Locate the cell with the specified text and output its [X, Y] center coordinate. 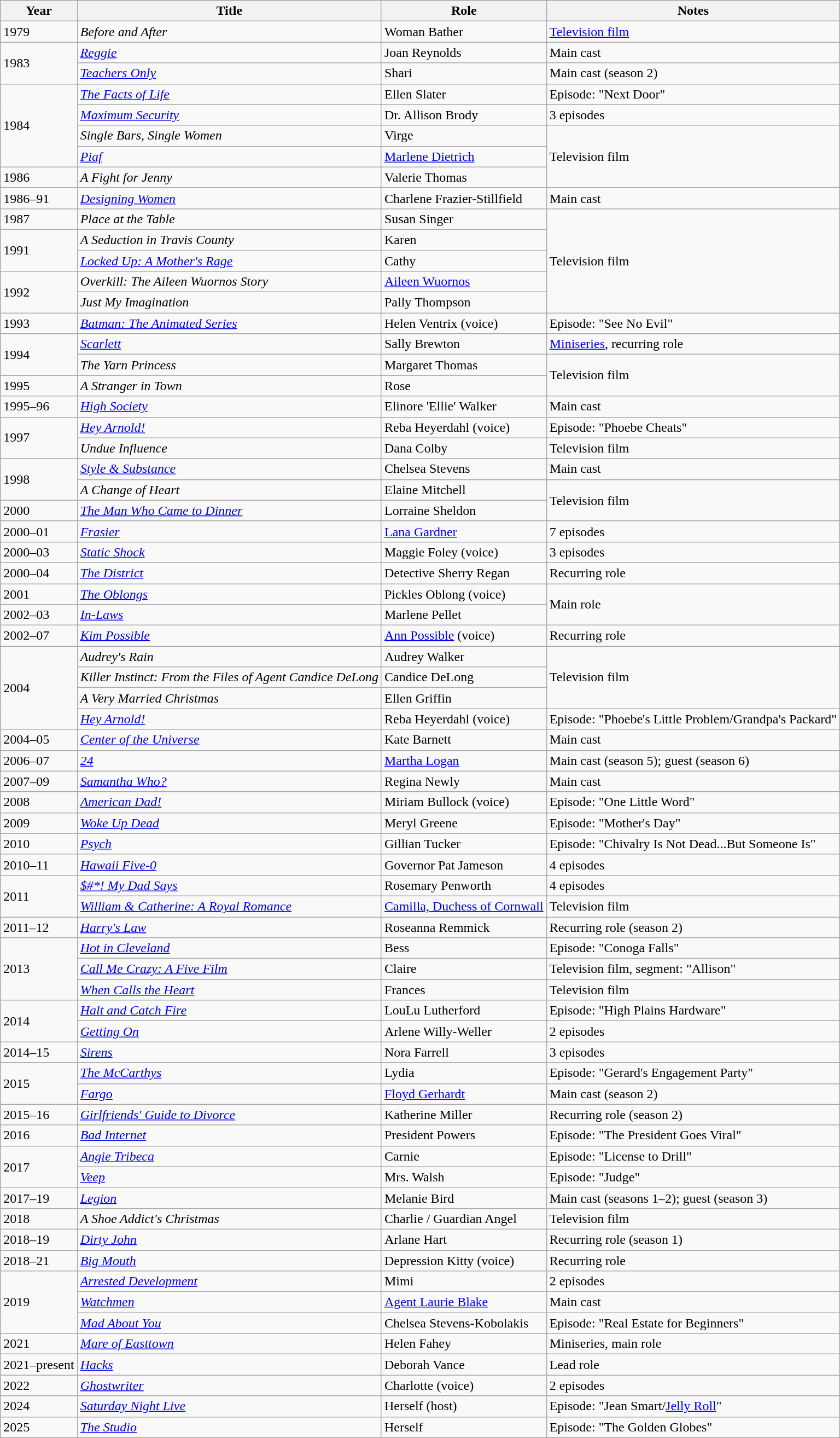
When Calls the Heart [229, 990]
High Society [229, 407]
Bad Internet [229, 1135]
Kim Possible [229, 636]
The Facts of Life [229, 94]
2000–04 [39, 573]
1983 [39, 63]
Marlene Pellet [464, 615]
Episode: "Gerard's Engagement Party" [693, 1073]
Claire [464, 969]
William & Catherine: A Royal Romance [229, 906]
Chelsea Stevens [464, 469]
Legion [229, 1198]
2006–07 [39, 761]
1995–96 [39, 407]
1994 [39, 355]
Samantha Who? [229, 781]
Dr. Allison Brody [464, 115]
1992 [39, 292]
Overkill: The Aileen Wuornos Story [229, 282]
The Man Who Came to Dinner [229, 511]
2000 [39, 511]
Reggie [229, 53]
2010–11 [39, 865]
Episode: "Phoebe Cheats" [693, 427]
Episode: "High Plains Hardware" [693, 1011]
Maggie Foley (voice) [464, 552]
Big Mouth [229, 1260]
Single Bars, Single Women [229, 136]
Dana Colby [464, 448]
Lead role [693, 1365]
Fargo [229, 1094]
Lorraine Sheldon [464, 511]
Karen [464, 240]
Just My Imagination [229, 303]
Arrested Development [229, 1282]
Camilla, Duchess of Cornwall [464, 906]
Piaf [229, 156]
2002–03 [39, 615]
Margaret Thomas [464, 365]
The District [229, 573]
Teachers Only [229, 73]
2018 [39, 1219]
2001 [39, 594]
2021–present [39, 1365]
Agent Laurie Blake [464, 1302]
Title [229, 11]
Episode: "Next Door" [693, 94]
Audrey Walker [464, 657]
The Studio [229, 1427]
Joan Reynolds [464, 53]
LouLu Lutherford [464, 1011]
Episode: "One Little Word" [693, 802]
Frasier [229, 531]
Gillian Tucker [464, 844]
2010 [39, 844]
2000–01 [39, 531]
Cathy [464, 261]
2025 [39, 1427]
2016 [39, 1135]
The McCarthys [229, 1073]
1998 [39, 479]
Call Me Crazy: A Five Film [229, 969]
Charlie / Guardian Angel [464, 1219]
Episode: "Real Estate for Beginners" [693, 1323]
Melanie Bird [464, 1198]
Place at the Table [229, 219]
Katherine Miller [464, 1115]
Ann Possible (voice) [464, 636]
Depression Kitty (voice) [464, 1260]
Mare of Easttown [229, 1344]
2015–16 [39, 1115]
2013 [39, 969]
Frances [464, 990]
1984 [39, 125]
Audrey's Rain [229, 657]
1997 [39, 438]
The Yarn Princess [229, 365]
$#*! My Dad Says [229, 885]
Psych [229, 844]
Woke Up Dead [229, 823]
Herself (host) [464, 1406]
2015 [39, 1083]
2017 [39, 1167]
Maximum Security [229, 115]
Getting On [229, 1031]
Rose [464, 386]
2011–12 [39, 927]
2021 [39, 1344]
7 episodes [693, 531]
2007–09 [39, 781]
Candice DeLong [464, 677]
Lydia [464, 1073]
American Dad! [229, 802]
1986 [39, 177]
Arlane Hart [464, 1239]
Episode: "License to Drill" [693, 1156]
2009 [39, 823]
2017–19 [39, 1198]
Harry's Law [229, 927]
Regina Newly [464, 781]
Undue Influence [229, 448]
Hawaii Five-0 [229, 865]
Episode: "The President Goes Viral" [693, 1135]
Designing Women [229, 198]
Veep [229, 1177]
2024 [39, 1406]
Episode: "Phoebe's Little Problem/Grandpa's Packard" [693, 719]
Episode: "See No Evil" [693, 323]
A Shoe Addict's Christmas [229, 1219]
President Powers [464, 1135]
A Fight for Jenny [229, 177]
Virge [464, 136]
Detective Sherry Regan [464, 573]
2011 [39, 896]
A Stranger in Town [229, 386]
1995 [39, 386]
Episode: "Judge" [693, 1177]
Episode: "Jean Smart/Jelly Roll" [693, 1406]
1986–91 [39, 198]
A Seduction in Travis County [229, 240]
Halt and Catch Fire [229, 1011]
2018–19 [39, 1239]
Role [464, 11]
Meryl Greene [464, 823]
Chelsea Stevens-Kobolakis [464, 1323]
Marlene Dietrich [464, 156]
Year [39, 11]
Martha Logan [464, 761]
Watchmen [229, 1302]
Recurring role (season 1) [693, 1239]
Aileen Wuornos [464, 282]
Deborah Vance [464, 1365]
A Very Married Christmas [229, 698]
Mad About You [229, 1323]
Episode: "Chivalry Is Not Dead...But Someone Is" [693, 844]
Main cast (seasons 1–2); guest (season 3) [693, 1198]
Charlene Frazier-Stillfield [464, 198]
1987 [39, 219]
Hot in Cleveland [229, 948]
Girlfriends' Guide to Divorce [229, 1115]
2014 [39, 1021]
24 [229, 761]
2022 [39, 1385]
2014–15 [39, 1052]
Elaine Mitchell [464, 490]
2018–21 [39, 1260]
2000–03 [39, 552]
Ellen Slater [464, 94]
Hacks [229, 1365]
Arlene Willy-Weller [464, 1031]
A Change of Heart [229, 490]
2004 [39, 688]
2019 [39, 1302]
Ellen Griffin [464, 698]
Style & Substance [229, 469]
1979 [39, 32]
Episode: "The Golden Globes" [693, 1427]
Herself [464, 1427]
Charlotte (voice) [464, 1385]
Static Shock [229, 552]
Notes [693, 11]
Woman Bather [464, 32]
Main cast (season 5); guest (season 6) [693, 761]
Saturday Night Live [229, 1406]
Bess [464, 948]
Sally Brewton [464, 344]
Helen Ventrix (voice) [464, 323]
Elinore 'Ellie' Walker [464, 407]
Valerie Thomas [464, 177]
Lana Gardner [464, 531]
Locked Up: A Mother's Rage [229, 261]
Roseanna Remmick [464, 927]
Angie Tribeca [229, 1156]
The Oblongs [229, 594]
2008 [39, 802]
Episode: "Conoga Falls" [693, 948]
Episode: "Mother's Day" [693, 823]
Dirty John [229, 1239]
Main role [693, 604]
Before and After [229, 32]
Ghostwriter [229, 1385]
Miriam Bullock (voice) [464, 802]
Pally Thompson [464, 303]
Governor Pat Jameson [464, 865]
Shari [464, 73]
Floyd Gerhardt [464, 1094]
Nora Farrell [464, 1052]
Mimi [464, 1282]
Batman: The Animated Series [229, 323]
Carnie [464, 1156]
1993 [39, 323]
Killer Instinct: From the Files of Agent Candice DeLong [229, 677]
Miniseries, recurring role [693, 344]
2002–07 [39, 636]
Center of the Universe [229, 740]
In-Laws [229, 615]
Mrs. Walsh [464, 1177]
Susan Singer [464, 219]
Kate Barnett [464, 740]
1991 [39, 250]
Pickles Oblong (voice) [464, 594]
Helen Fahey [464, 1344]
Television film, segment: "Allison" [693, 969]
Sirens [229, 1052]
Miniseries, main role [693, 1344]
Scarlett [229, 344]
Rosemary Penworth [464, 885]
2004–05 [39, 740]
